From the cell containing the given text, extract its center point as (x, y) coordinate. 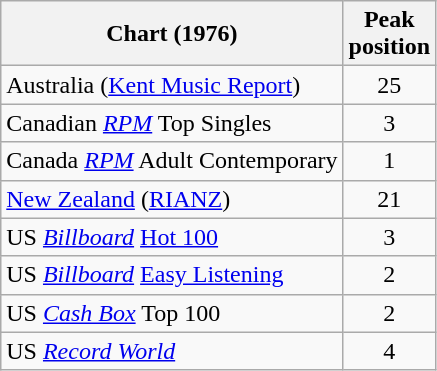
Canadian RPM Top Singles (172, 123)
US Billboard Easy Listening (172, 275)
25 (389, 85)
Chart (1976) (172, 34)
US Cash Box Top 100 (172, 313)
US Billboard Hot 100 (172, 237)
Canada RPM Adult Contemporary (172, 161)
US Record World (172, 351)
21 (389, 199)
New Zealand (RIANZ) (172, 199)
4 (389, 351)
1 (389, 161)
Australia (Kent Music Report) (172, 85)
Peakposition (389, 34)
